For the text-containing cell, return its midpoint in (x, y) coordinate format. 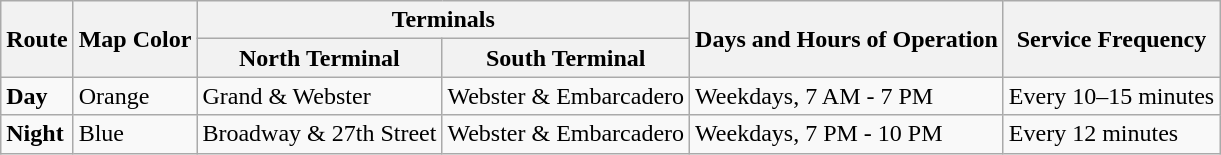
Every 12 minutes (1111, 134)
Blue (135, 134)
Weekdays, 7 AM - 7 PM (847, 96)
North Terminal (320, 58)
Night (37, 134)
Every 10–15 minutes (1111, 96)
Grand & Webster (320, 96)
Service Frequency (1111, 39)
Route (37, 39)
Orange (135, 96)
Day (37, 96)
Map Color (135, 39)
Weekdays, 7 PM - 10 PM (847, 134)
South Terminal (566, 58)
Broadway & 27th Street (320, 134)
Terminals (444, 20)
Days and Hours of Operation (847, 39)
